Capture the cell that displays the provided text and extract its [x, y] central coordinate. 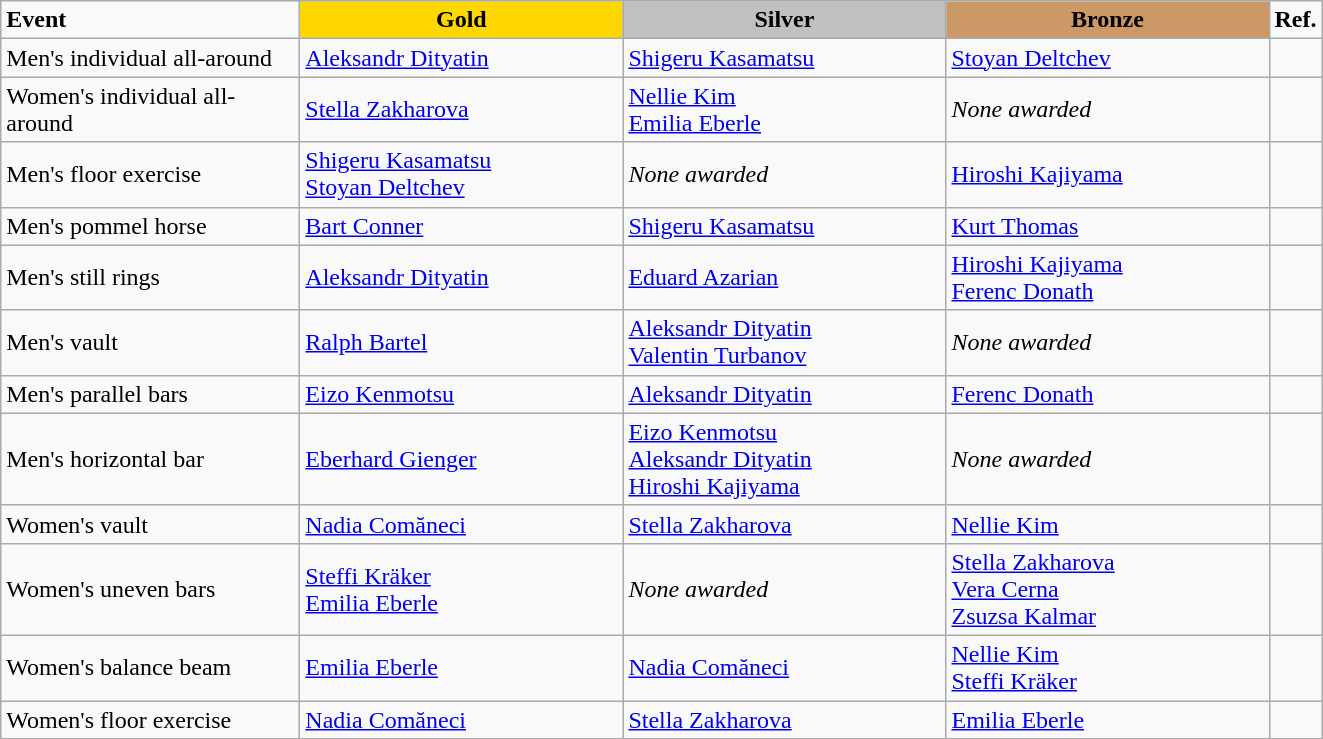
Women's balance beam [150, 668]
Hiroshi Kajiyama Ferenc Donath [1108, 278]
Eizo Kenmotsu [462, 394]
Nellie Kim Steffi Kräker [1108, 668]
Hiroshi Kajiyama [1108, 174]
Men's pommel horse [150, 226]
Eberhard Gienger [462, 459]
Eduard Azarian [784, 278]
Men's still rings [150, 278]
Bart Conner [462, 226]
Stella Zakharova Vera Cerna Zsuzsa Kalmar [1108, 589]
Silver [784, 20]
Shigeru Kasamatsu Stoyan Deltchev [462, 174]
Nellie Kim [1108, 524]
Women's floor exercise [150, 719]
Nellie Kim Emilia Eberle [784, 110]
Ferenc Donath [1108, 394]
Aleksandr Dityatin Valentin Turbanov [784, 342]
Men's floor exercise [150, 174]
Kurt Thomas [1108, 226]
Gold [462, 20]
Eizo Kenmotsu Aleksandr Dityatin Hiroshi Kajiyama [784, 459]
Men's parallel bars [150, 394]
Ralph Bartel [462, 342]
Steffi Kräker Emilia Eberle [462, 589]
Men's vault [150, 342]
Bronze [1108, 20]
Event [150, 20]
Ref. [1296, 20]
Men's horizontal bar [150, 459]
Stoyan Deltchev [1108, 58]
Women's uneven bars [150, 589]
Women's vault [150, 524]
Men's individual all-around [150, 58]
Women's individual all-around [150, 110]
